Detect which cell encompasses the target text, then output its (x, y) center coordinate. 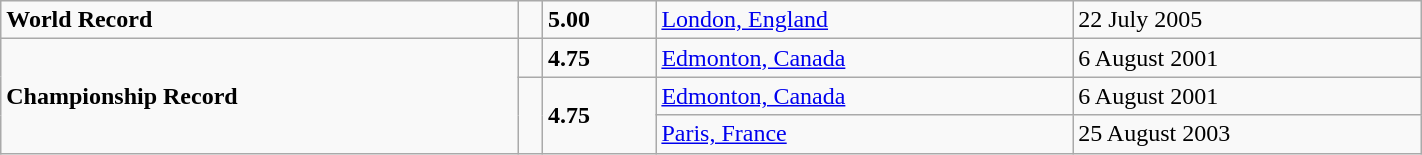
22 July 2005 (1248, 20)
London, England (864, 20)
25 August 2003 (1248, 134)
Championship Record (260, 96)
5.00 (598, 20)
World Record (260, 20)
Paris, France (864, 134)
